Return [x, y] of the center of cell containing provided text 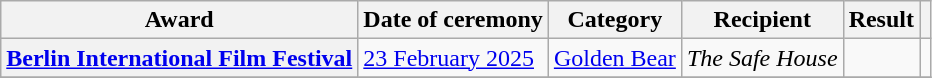
Award [180, 20]
Result [881, 20]
Date of ceremony [454, 20]
Golden Bear [614, 58]
Recipient [762, 20]
Berlin International Film Festival [180, 58]
23 February 2025 [454, 58]
Category [614, 20]
The Safe House [762, 58]
